From the cell containing the given text, extract its center point as [x, y] coordinate. 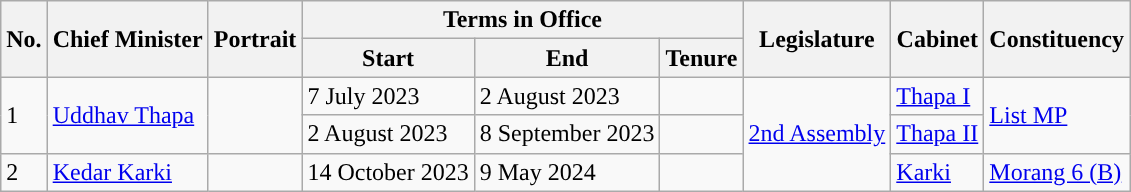
Chief Minister [128, 39]
List MP [1057, 115]
2 [24, 172]
Uddhav Thapa [128, 115]
14 October 2023 [388, 172]
7 July 2023 [388, 96]
No. [24, 39]
9 May 2024 [567, 172]
2nd Assembly [817, 134]
8 September 2023 [567, 134]
Portrait [255, 39]
Karki [938, 172]
Start [388, 58]
Morang 6 (B) [1057, 172]
Constituency [1057, 39]
Kedar Karki [128, 172]
1 [24, 115]
End [567, 58]
Tenure [702, 58]
Legislature [817, 39]
Terms in Office [522, 20]
Thapa II [938, 134]
Cabinet [938, 39]
Thapa I [938, 96]
